Return (X, Y) of the center of cell containing provided text 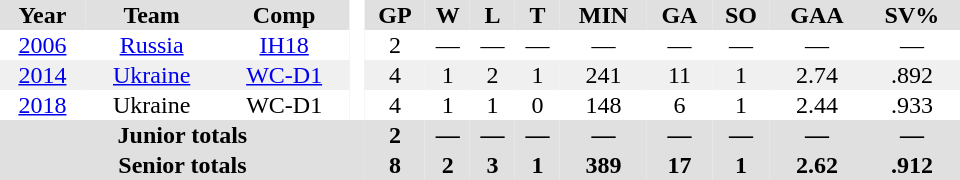
SV% (912, 15)
IH18 (284, 45)
Comp (284, 15)
2014 (42, 75)
2.62 (817, 165)
17 (680, 165)
2.74 (817, 75)
GA (680, 15)
SO (741, 15)
GP (395, 15)
3 (492, 165)
Senior totals (182, 165)
T (538, 15)
MIN (604, 15)
Team (152, 15)
8 (395, 165)
Russia (152, 45)
11 (680, 75)
0 (538, 105)
2018 (42, 105)
GAA (817, 15)
.933 (912, 105)
W (448, 15)
389 (604, 165)
Year (42, 15)
241 (604, 75)
2.44 (817, 105)
L (492, 15)
.892 (912, 75)
6 (680, 105)
2006 (42, 45)
148 (604, 105)
.912 (912, 165)
Junior totals (182, 135)
